Provide the (X, Y) coordinate of the cell's center where the given text is located.  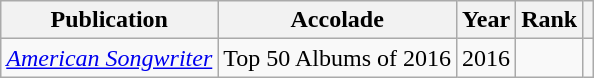
2016 (486, 58)
Top 50 Albums of 2016 (338, 58)
Year (486, 20)
Rank (550, 20)
Accolade (338, 20)
American Songwriter (110, 58)
Publication (110, 20)
